Find where the given text appears and provide that cell's center as [X, Y] coordinate. 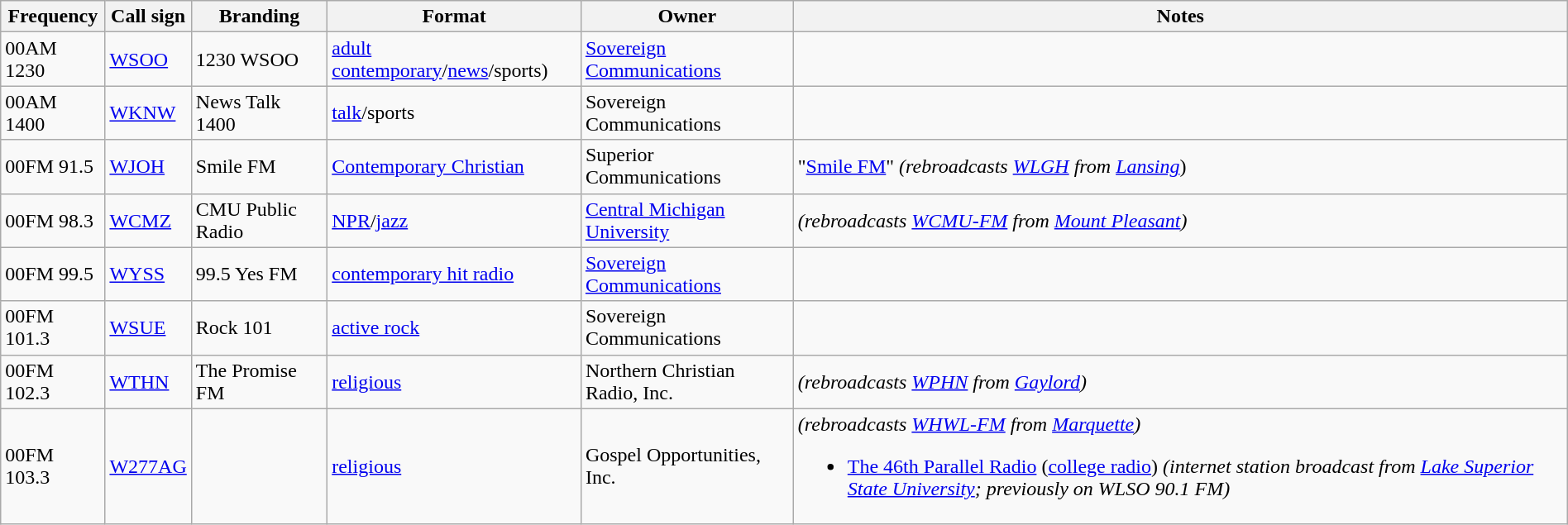
Smile FM [259, 167]
(rebroadcasts WPHN from Gaylord) [1180, 382]
Contemporary Christian [455, 167]
(rebroadcasts WCMU-FM from Mount Pleasant) [1180, 220]
The Promise FM [259, 382]
00AM 1400 [53, 112]
00FM 103.3 [53, 466]
News Talk 1400 [259, 112]
"Smile FM" (rebroadcasts WLGH from Lansing) [1180, 167]
talk/sports [455, 112]
WSUE [148, 327]
Owner [686, 17]
adult contemporary/news/sports) [455, 60]
00FM 91.5 [53, 167]
Gospel Opportunities, Inc. [686, 466]
Superior Communications [686, 167]
contemporary hit radio [455, 274]
active rock [455, 327]
Rock 101 [259, 327]
WCMZ [148, 220]
W277AG [148, 466]
WKNW [148, 112]
WTHN [148, 382]
Branding [259, 17]
00FM 101.3 [53, 327]
CMU Public Radio [259, 220]
WSOO [148, 60]
Northern Christian Radio, Inc. [686, 382]
00AM 1230 [53, 60]
99.5 Yes FM [259, 274]
Frequency [53, 17]
Central Michigan University [686, 220]
Call sign [148, 17]
00FM 98.3 [53, 220]
00FM 102.3 [53, 382]
WYSS [148, 274]
Format [455, 17]
Notes [1180, 17]
1230 WSOO [259, 60]
WJOH [148, 167]
NPR/jazz [455, 220]
00FM 99.5 [53, 274]
